Search for the cell housing the specified text and yield its (X, Y) center coordinate. 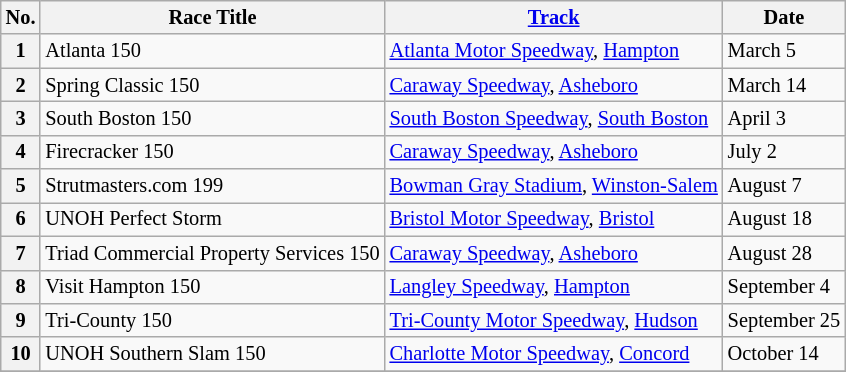
August 18 (784, 219)
5 (21, 186)
8 (21, 287)
UNOH Perfect Storm (212, 219)
No. (21, 17)
UNOH Southern Slam 150 (212, 354)
Langley Speedway, Hampton (554, 287)
September 4 (784, 287)
Tri-County 150 (212, 320)
Race Title (212, 17)
July 2 (784, 152)
Bristol Motor Speedway, Bristol (554, 219)
9 (21, 320)
Atlanta 150 (212, 51)
6 (21, 219)
South Boston Speedway, South Boston (554, 118)
2 (21, 85)
1 (21, 51)
10 (21, 354)
Firecracker 150 (212, 152)
September 25 (784, 320)
Strutmasters.com 199 (212, 186)
March 14 (784, 85)
Visit Hampton 150 (212, 287)
Bowman Gray Stadium, Winston-Salem (554, 186)
3 (21, 118)
Triad Commercial Property Services 150 (212, 253)
August 7 (784, 186)
Spring Classic 150 (212, 85)
March 5 (784, 51)
Date (784, 17)
Tri-County Motor Speedway, Hudson (554, 320)
Track (554, 17)
August 28 (784, 253)
April 3 (784, 118)
4 (21, 152)
7 (21, 253)
South Boston 150 (212, 118)
Atlanta Motor Speedway, Hampton (554, 51)
October 14 (784, 354)
Charlotte Motor Speedway, Concord (554, 354)
